Return (x, y) of the center of cell containing provided text 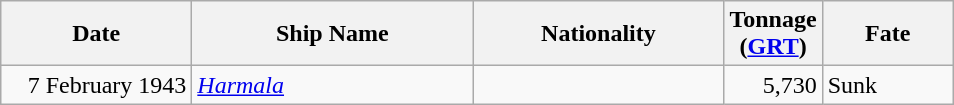
Nationality (598, 34)
7 February 1943 (96, 85)
Ship Name (332, 34)
Date (96, 34)
5,730 (773, 85)
Sunk (888, 85)
Tonnage(GRT) (773, 34)
Fate (888, 34)
Harmala (332, 85)
